Pinpoint the cell where the given text exists, returning its (X, Y) midpoint coordinate. 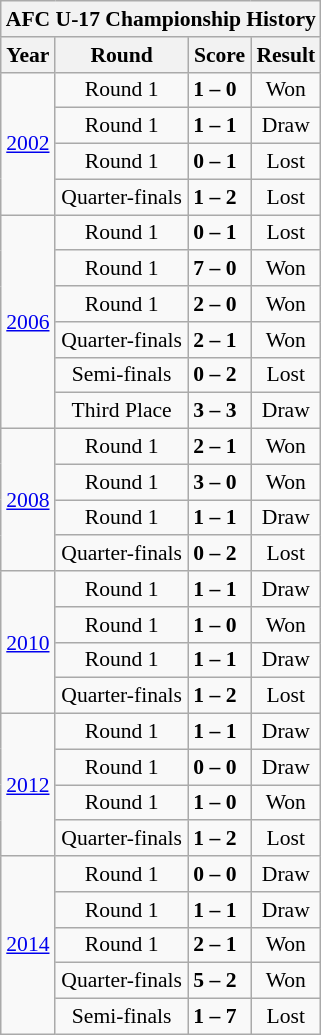
2006 (28, 322)
Round (122, 55)
3 – 3 (219, 411)
Result (286, 55)
2002 (28, 143)
5 – 2 (219, 981)
2008 (28, 500)
Score (219, 55)
2 – 0 (219, 304)
7 – 0 (219, 269)
2012 (28, 785)
1 – 7 (219, 1017)
Third Place (122, 411)
2010 (28, 642)
Year (28, 55)
3 – 0 (219, 482)
AFC U-17 Championship History (161, 19)
2014 (28, 945)
